Detect which cell encompasses the target text, then output its (x, y) center coordinate. 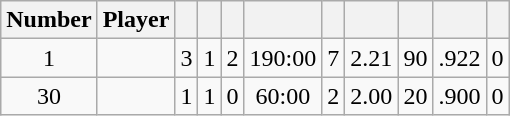
190:00 (283, 58)
20 (416, 96)
.922 (460, 58)
3 (186, 58)
7 (334, 58)
2.00 (372, 96)
90 (416, 58)
60:00 (283, 96)
2.21 (372, 58)
.900 (460, 96)
Player (136, 20)
Number (49, 20)
30 (49, 96)
